Provide the (X, Y) coordinate of the cell's center where the given text is located.  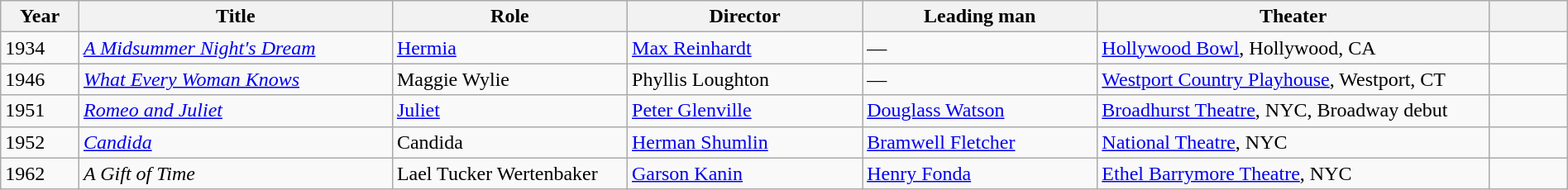
Juliet (509, 111)
Henry Fonda (980, 173)
Hollywood Bowl, Hollywood, CA (1293, 48)
Romeo and Juliet (235, 111)
Westport Country Playhouse, Westport, CT (1293, 79)
Ethel Barrymore Theatre, NYC (1293, 173)
Peter Glenville (745, 111)
Director (745, 17)
Title (235, 17)
What Every Woman Knows (235, 79)
Max Reinhardt (745, 48)
Phyllis Loughton (745, 79)
Herman Shumlin (745, 142)
Douglass Watson (980, 111)
1946 (40, 79)
Theater (1293, 17)
A Gift of Time (235, 173)
Lael Tucker Wertenbaker (509, 173)
Leading man (980, 17)
Broadhurst Theatre, NYC, Broadway debut (1293, 111)
1962 (40, 173)
Hermia (509, 48)
A Midsummer Night's Dream (235, 48)
Maggie Wylie (509, 79)
Garson Kanin (745, 173)
Role (509, 17)
1934 (40, 48)
1952 (40, 142)
National Theatre, NYC (1293, 142)
Year (40, 17)
1951 (40, 111)
Bramwell Fletcher (980, 142)
